Output the [x, y] coordinate of the center of the cell containing the given text.  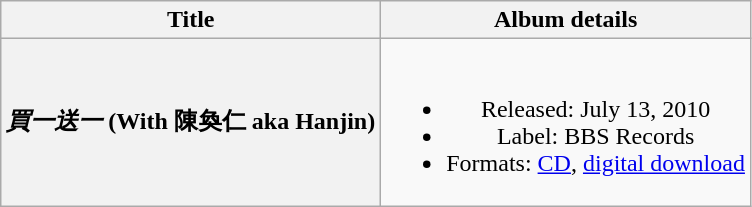
Released: July 13, 2010Label: BBS RecordsFormats: CD, digital download [566, 122]
Album details [566, 20]
Title [191, 20]
買一送一 (With 陳奐仁 aka Hanjin) [191, 122]
